For the text-containing cell, return its midpoint in [x, y] coordinate format. 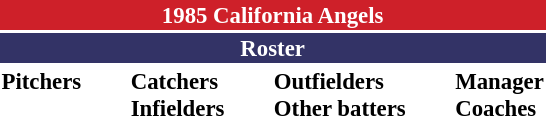
1985 California Angels [272, 15]
Roster [272, 48]
